Find where the given text appears and provide that cell's center as [X, Y] coordinate. 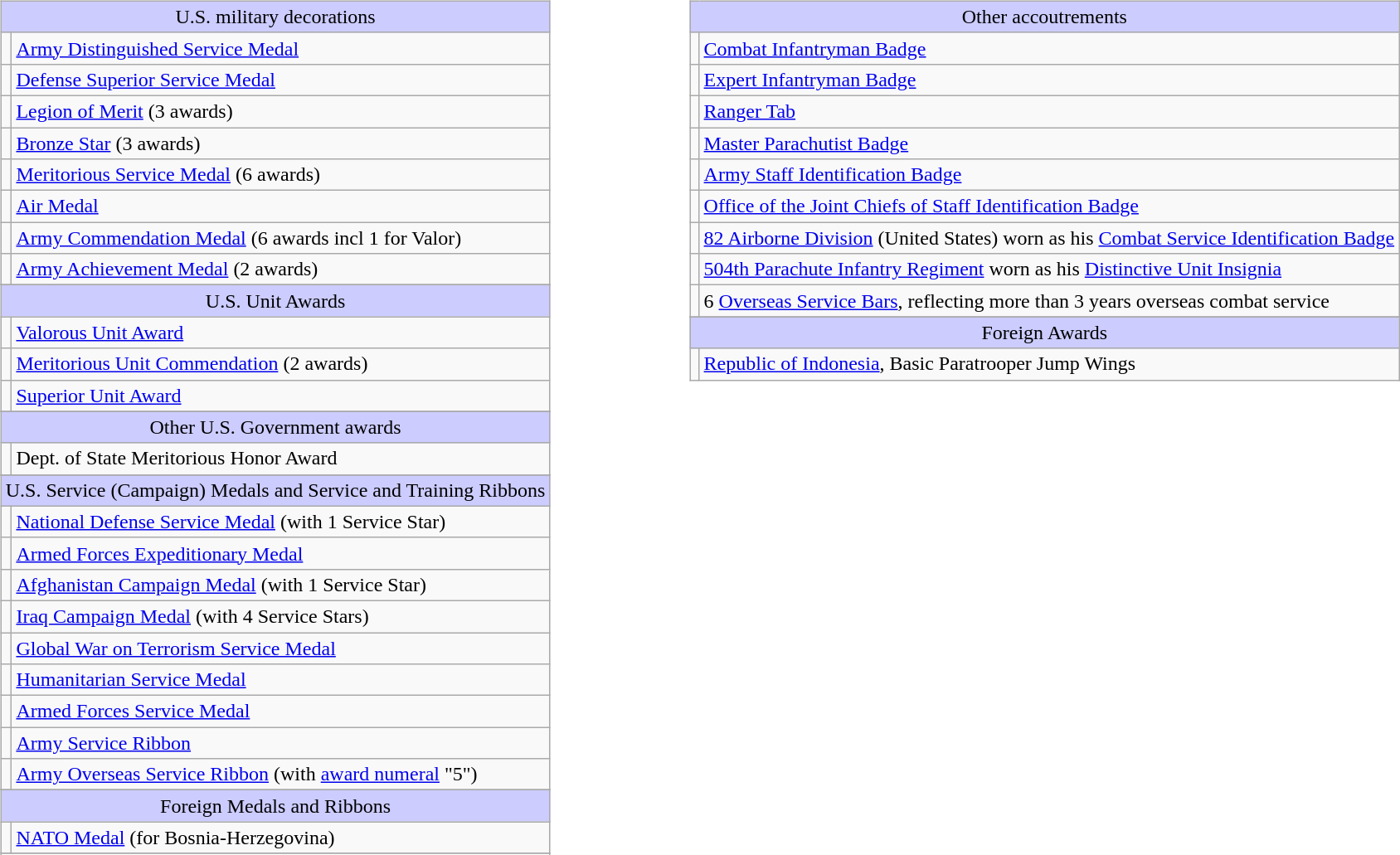
U.S. Unit Awards [275, 301]
Army Service Ribbon [280, 743]
Humanitarian Service Medal [280, 680]
Army Staff Identification Badge [1049, 175]
Army Overseas Service Ribbon (with award numeral "5") [280, 775]
U.S. military decorations [275, 17]
Defense Superior Service Medal [280, 80]
Bronze Star (3 awards) [280, 143]
National Defense Service Medal (with 1 Service Star) [280, 522]
Armed Forces Service Medal [280, 712]
6 Overseas Service Bars, reflecting more than 3 years overseas combat service [1049, 301]
Other accoutrements [1045, 17]
Meritorious Unit Commendation (2 awards) [280, 364]
Ranger Tab [1049, 111]
Air Medal [280, 206]
Iraq Campaign Medal (with 4 Service Stars) [280, 616]
Office of the Joint Chiefs of Staff Identification Badge [1049, 206]
Dept. of State Meritorious Honor Award [280, 459]
Republic of Indonesia, Basic Paratrooper Jump Wings [1049, 364]
Army Achievement Medal (2 awards) [280, 270]
82 Airborne Division (United States) worn as his Combat Service Identification Badge [1049, 238]
Afghanistan Campaign Medal (with 1 Service Star) [280, 585]
Legion of Merit (3 awards) [280, 111]
Foreign Awards [1045, 333]
U.S. Service (Campaign) Medals and Service and Training Ribbons [275, 490]
Army Commendation Medal (6 awards incl 1 for Valor) [280, 238]
Global War on Terrorism Service Medal [280, 648]
Armed Forces Expeditionary Medal [280, 553]
Superior Unit Award [280, 396]
Expert Infantryman Badge [1049, 80]
Army Distinguished Service Medal [280, 48]
504th Parachute Infantry Regiment worn as his Distinctive Unit Insignia [1049, 270]
Master Parachutist Badge [1049, 143]
NATO Medal (for Bosnia-Herzegovina) [280, 838]
Valorous Unit Award [280, 333]
Foreign Medals and Ribbons [275, 806]
Meritorious Service Medal (6 awards) [280, 175]
Other U.S. Government awards [275, 427]
Combat Infantryman Badge [1049, 48]
